Scan for the cell matching the given text and deliver its (X, Y) coordinate at center. 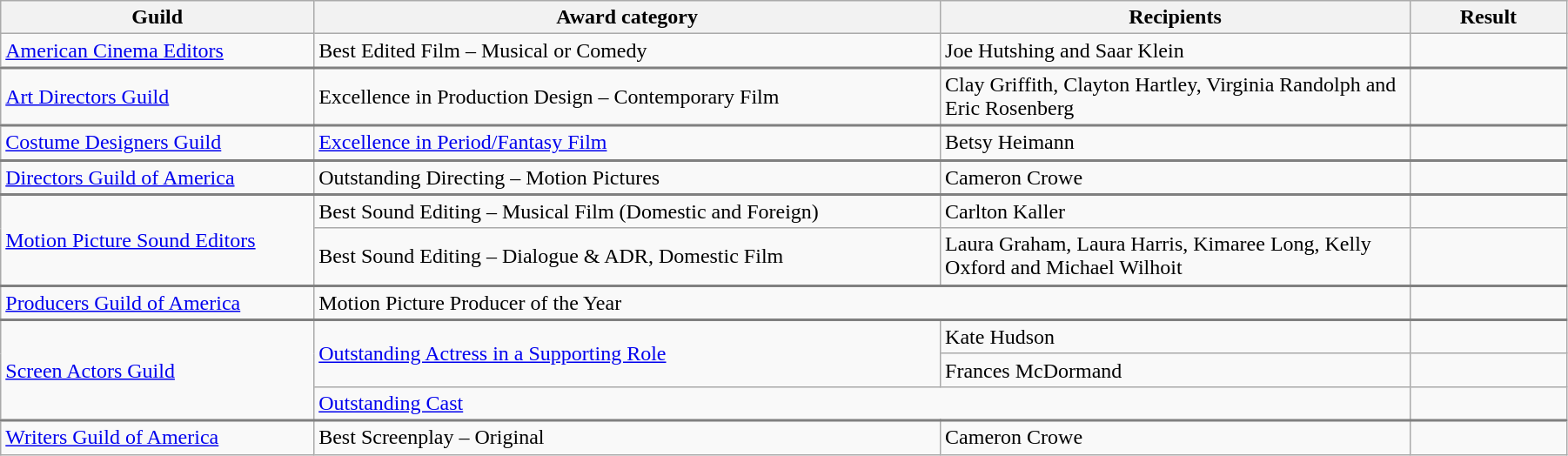
Best Sound Editing – Dialogue & ADR, Domestic Film (627, 257)
Recipients (1176, 17)
Betsy Heimann (1176, 143)
Motion Picture Producer of the Year (862, 303)
Art Directors Guild (157, 97)
Writers Guild of America (157, 437)
Best Sound Editing – Musical Film (Domestic and Foreign) (627, 211)
Kate Hudson (1176, 338)
Costume Designers Guild (157, 143)
Motion Picture Sound Editors (157, 240)
Joe Hutshing and Saar Klein (1176, 50)
Producers Guild of America (157, 303)
Award category (627, 17)
Outstanding Cast (862, 404)
Result (1488, 17)
Directors Guild of America (157, 178)
Excellence in Production Design – Contemporary Film (627, 97)
American Cinema Editors (157, 50)
Frances McDormand (1176, 370)
Best Edited Film – Musical or Comedy (627, 50)
Laura Graham, Laura Harris, Kimaree Long, Kelly Oxford and Michael Wilhoit (1176, 257)
Outstanding Actress in a Supporting Role (627, 353)
Carlton Kaller (1176, 211)
Guild (157, 17)
Excellence in Period/Fantasy Film (627, 143)
Clay Griffith, Clayton Hartley, Virginia Randolph and Eric Rosenberg (1176, 97)
Outstanding Directing – Motion Pictures (627, 178)
Best Screenplay – Original (627, 437)
Screen Actors Guild (157, 371)
